For the text-containing cell, return its midpoint in (X, Y) coordinate format. 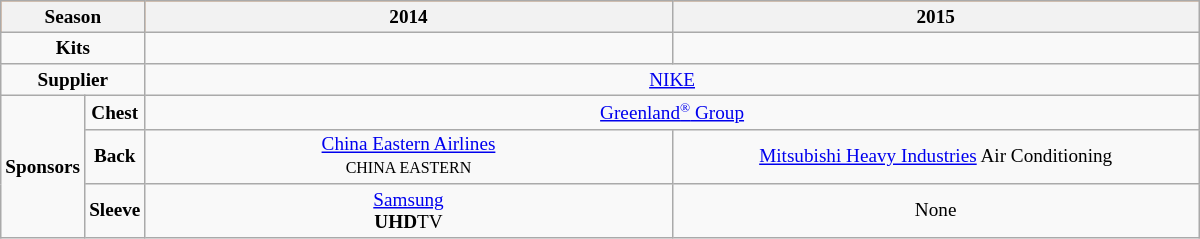
Chest (115, 112)
Mitsubishi Heavy Industries Air Conditioning (936, 156)
2014 (408, 17)
None (936, 211)
Season (73, 17)
Sponsors (43, 166)
Kits (73, 48)
Greenland® Group (672, 112)
2015 (936, 17)
NIKE (672, 80)
China Eastern AirlinesCHINA EASTERN (408, 156)
Sleeve (115, 211)
Supplier (73, 80)
Back (115, 156)
SamsungUHDTV (408, 211)
